Find where the given text appears and provide that cell's center as (X, Y) coordinate. 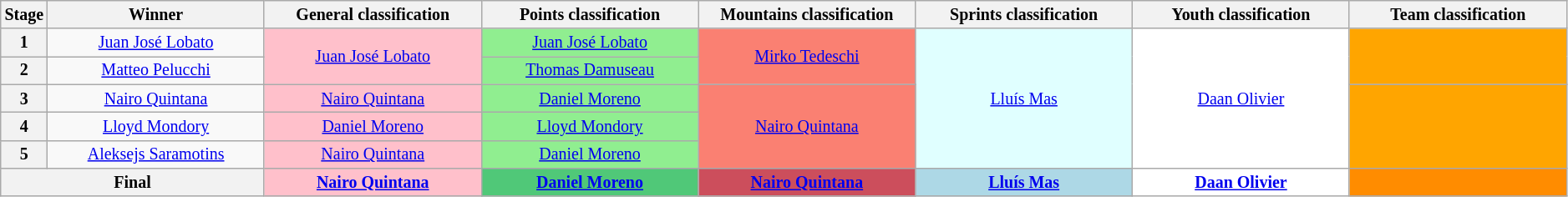
Stage (24, 15)
Aleksejs Saramotins (155, 154)
Youth classification (1241, 15)
1 (24, 43)
General classification (373, 15)
Sprints classification (1024, 15)
Points classification (590, 15)
3 (24, 98)
2 (24, 70)
Team classification (1458, 15)
4 (24, 127)
5 (24, 154)
Final (133, 182)
Thomas Damuseau (590, 70)
Winner (155, 15)
Mountains classification (807, 15)
Mirko Tedeschi (807, 57)
Matteo Pelucchi (155, 70)
